Return the [x, y] coordinate for the center point of the cell that contains the specified text.  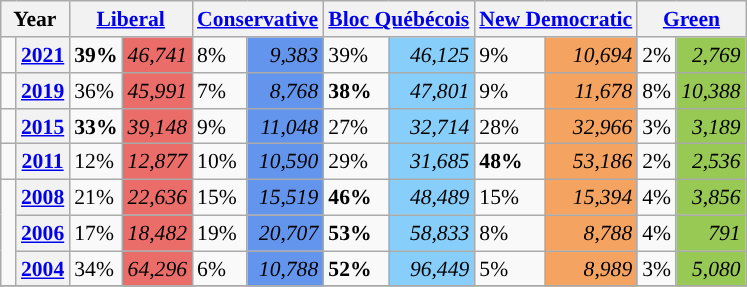
32,714 [432, 126]
33% [96, 126]
28% [510, 126]
20,707 [286, 233]
2019 [42, 91]
27% [356, 126]
8,989 [591, 269]
48% [510, 162]
39,148 [158, 126]
36% [96, 91]
2006 [42, 233]
Conservative [258, 19]
19% [220, 233]
11,678 [591, 91]
12,877 [158, 162]
3,856 [710, 197]
46,741 [158, 55]
12% [96, 162]
2015 [42, 126]
31,685 [432, 162]
2021 [42, 55]
46% [356, 197]
52% [356, 269]
38% [356, 91]
10,788 [286, 269]
2,536 [710, 162]
45,991 [158, 91]
53,186 [591, 162]
47,801 [432, 91]
8,788 [591, 233]
48,489 [432, 197]
46,125 [432, 55]
22,636 [158, 197]
7% [220, 91]
5% [510, 269]
10,694 [591, 55]
6% [220, 269]
Bloc Québécois [398, 19]
2011 [42, 162]
10,590 [286, 162]
2008 [42, 197]
Green [691, 19]
Liberal [130, 19]
9,383 [286, 55]
53% [356, 233]
10% [220, 162]
64,296 [158, 269]
10,388 [710, 91]
2004 [42, 269]
2,769 [710, 55]
34% [96, 269]
791 [710, 233]
17% [96, 233]
15,519 [286, 197]
8,768 [286, 91]
3,189 [710, 126]
New Democratic [556, 19]
18,482 [158, 233]
58,833 [432, 233]
11,048 [286, 126]
29% [356, 162]
5,080 [710, 269]
96,449 [432, 269]
Year [34, 19]
32,966 [591, 126]
15,394 [591, 197]
21% [96, 197]
